Detect which cell encompasses the target text, then output its [x, y] center coordinate. 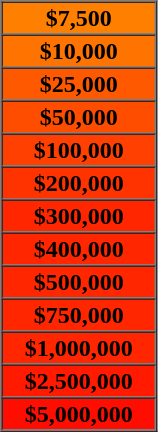
$5,000,000 [79, 414]
$500,000 [79, 282]
$1,000,000 [79, 348]
$100,000 [79, 150]
$7,500 [79, 18]
$750,000 [79, 314]
$400,000 [79, 248]
$200,000 [79, 182]
$25,000 [79, 84]
$10,000 [79, 50]
$2,500,000 [79, 380]
$300,000 [79, 216]
$50,000 [79, 116]
